From the cell containing the given text, extract its center point as (x, y) coordinate. 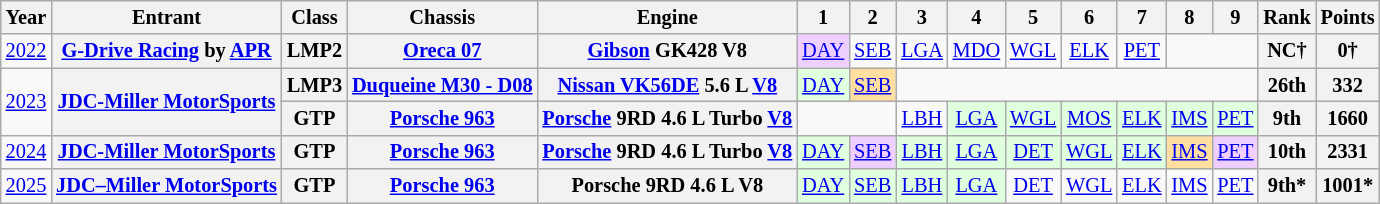
8 (1189, 17)
Nissan VK56DE 5.6 L V8 (667, 85)
2022 (26, 51)
26th (1286, 85)
Engine (667, 17)
Porsche 9RD 4.6 L V8 (667, 186)
1001* (1348, 186)
Points (1348, 17)
NC† (1286, 51)
332 (1348, 85)
2025 (26, 186)
3 (922, 17)
Year (26, 17)
JDC–Miller MotorSports (166, 186)
G-Drive Racing by APR (166, 51)
9th* (1286, 186)
LMP2 (314, 51)
9 (1235, 17)
5 (1033, 17)
MDO (976, 51)
2 (872, 17)
MOS (1089, 118)
Rank (1286, 17)
Class (314, 17)
2331 (1348, 152)
7 (1142, 17)
Gibson GK428 V8 (667, 51)
Duqueine M30 - D08 (442, 85)
Chassis (442, 17)
1660 (1348, 118)
4 (976, 17)
10th (1286, 152)
2024 (26, 152)
2023 (26, 102)
6 (1089, 17)
Entrant (166, 17)
Oreca 07 (442, 51)
0† (1348, 51)
LMP3 (314, 85)
1 (823, 17)
9th (1286, 118)
